Locate the cell with the specified text and output its (X, Y) center coordinate. 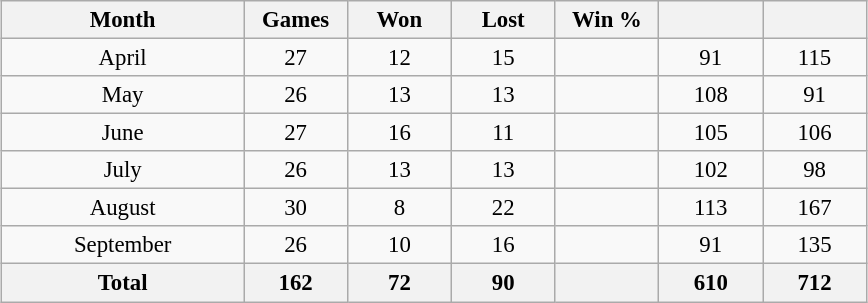
10 (399, 245)
September (123, 245)
Lost (503, 20)
Month (123, 20)
15 (503, 57)
712 (815, 283)
167 (815, 208)
108 (711, 95)
22 (503, 208)
113 (711, 208)
90 (503, 283)
Total (123, 283)
610 (711, 283)
98 (815, 170)
135 (815, 245)
Games (296, 20)
August (123, 208)
12 (399, 57)
8 (399, 208)
115 (815, 57)
May (123, 95)
Win % (607, 20)
June (123, 133)
30 (296, 208)
162 (296, 283)
April (123, 57)
Won (399, 20)
11 (503, 133)
July (123, 170)
102 (711, 170)
106 (815, 133)
105 (711, 133)
72 (399, 283)
